Identify which cell holds the provided text, then report its (X, Y) central coordinate. 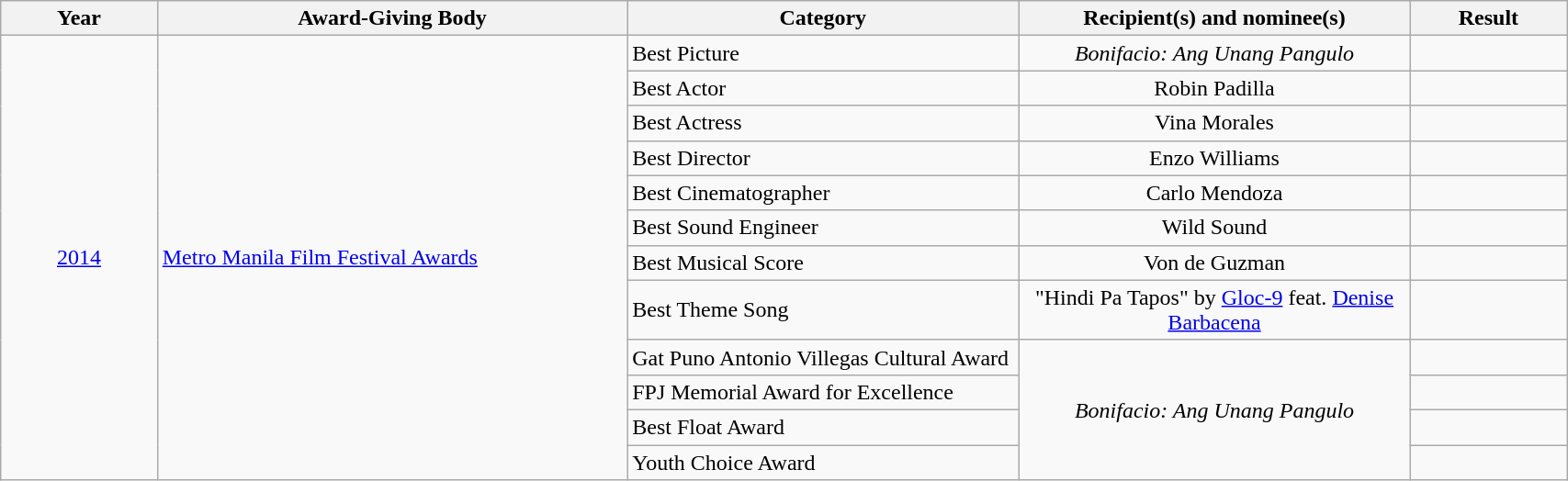
Best Musical Score (823, 263)
Metro Manila Film Festival Awards (391, 258)
Youth Choice Award (823, 462)
Best Director (823, 158)
Von de Guzman (1214, 263)
Wild Sound (1214, 228)
Best Actor (823, 88)
Award-Giving Body (391, 18)
Category (823, 18)
Best Theme Song (823, 310)
Best Sound Engineer (823, 228)
Best Picture (823, 53)
Best Float Award (823, 427)
FPJ Memorial Award for Excellence (823, 392)
Year (79, 18)
Best Cinematographer (823, 193)
Recipient(s) and nominee(s) (1214, 18)
Vina Morales (1214, 123)
"Hindi Pa Tapos" by Gloc-9 feat. Denise Barbacena (1214, 310)
Enzo Williams (1214, 158)
Robin Padilla (1214, 88)
Best Actress (823, 123)
Gat Puno Antonio Villegas Cultural Award (823, 357)
Result (1488, 18)
Carlo Mendoza (1214, 193)
2014 (79, 258)
